Output the [x, y] coordinate of the center of the cell containing the given text.  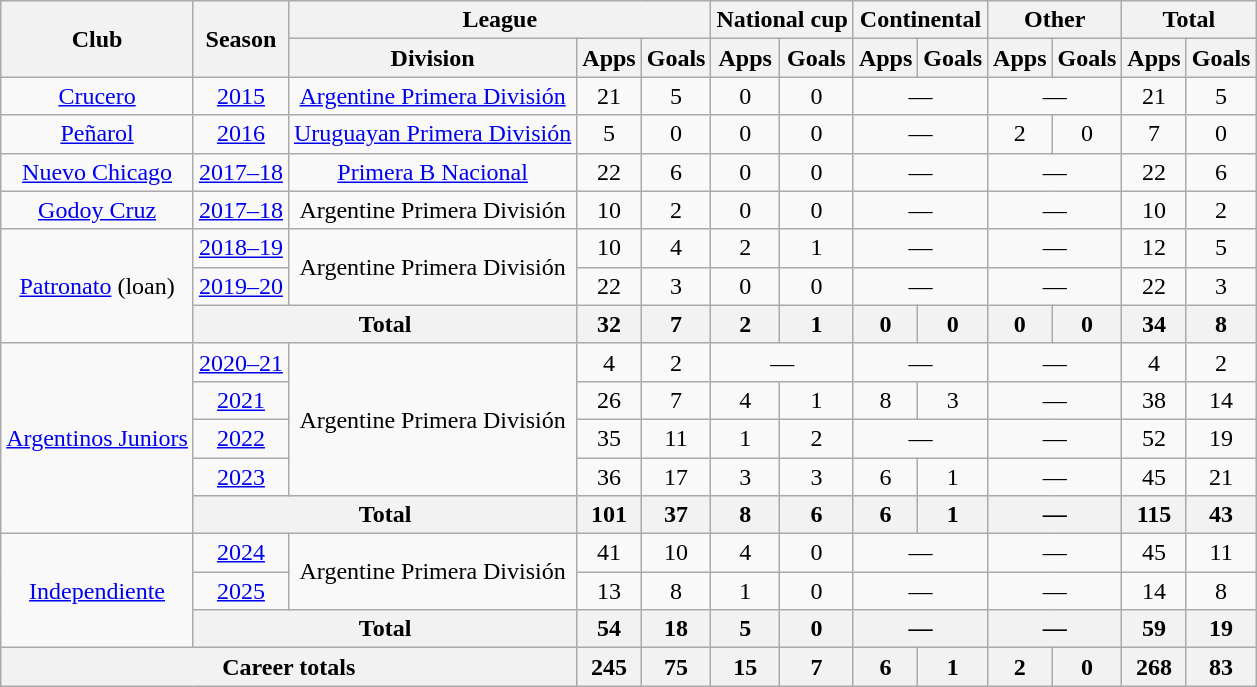
115 [1154, 515]
Patronato (loan) [98, 286]
2019–20 [240, 286]
Continental [920, 20]
Argentinos Juniors [98, 438]
32 [609, 324]
2025 [240, 591]
52 [1154, 438]
18 [676, 629]
Career totals [289, 667]
83 [1221, 667]
15 [745, 667]
Independiente [98, 591]
Nuevo Chicago [98, 172]
2020–21 [240, 362]
35 [609, 438]
34 [1154, 324]
Uruguayan Primera División [432, 134]
2016 [240, 134]
26 [609, 400]
12 [1154, 248]
268 [1154, 667]
Godoy Cruz [98, 210]
37 [676, 515]
13 [609, 591]
43 [1221, 515]
2024 [240, 553]
38 [1154, 400]
Peñarol [98, 134]
17 [676, 477]
54 [609, 629]
League [500, 20]
Division [432, 58]
Season [240, 39]
59 [1154, 629]
75 [676, 667]
36 [609, 477]
Club [98, 39]
101 [609, 515]
Primera B Nacional [432, 172]
41 [609, 553]
2022 [240, 438]
2018–19 [240, 248]
Crucero [98, 96]
245 [609, 667]
Other [1055, 20]
2015 [240, 96]
2023 [240, 477]
National cup [782, 20]
2021 [240, 400]
